For the text-containing cell, return its midpoint in [X, Y] coordinate format. 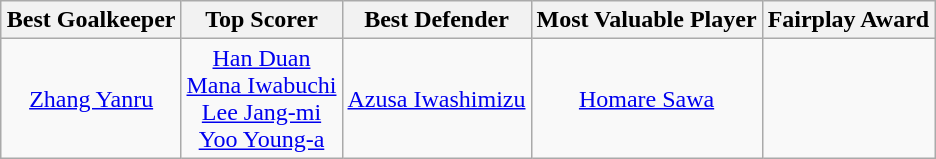
Best Defender [436, 20]
Zhang Yanru [91, 98]
Fairplay Award [848, 20]
Azusa Iwashimizu [436, 98]
Best Goalkeeper [91, 20]
Han Duan Mana Iwabuchi Lee Jang-mi Yoo Young-a [262, 98]
Top Scorer [262, 20]
Homare Sawa [646, 98]
Most Valuable Player [646, 20]
